Find where the given text appears and provide that cell's center as [x, y] coordinate. 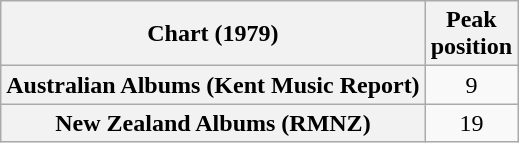
New Zealand Albums (RMNZ) [213, 123]
9 [471, 85]
Australian Albums (Kent Music Report) [213, 85]
Peakposition [471, 34]
19 [471, 123]
Chart (1979) [213, 34]
